Search for the cell housing the specified text and yield its [x, y] center coordinate. 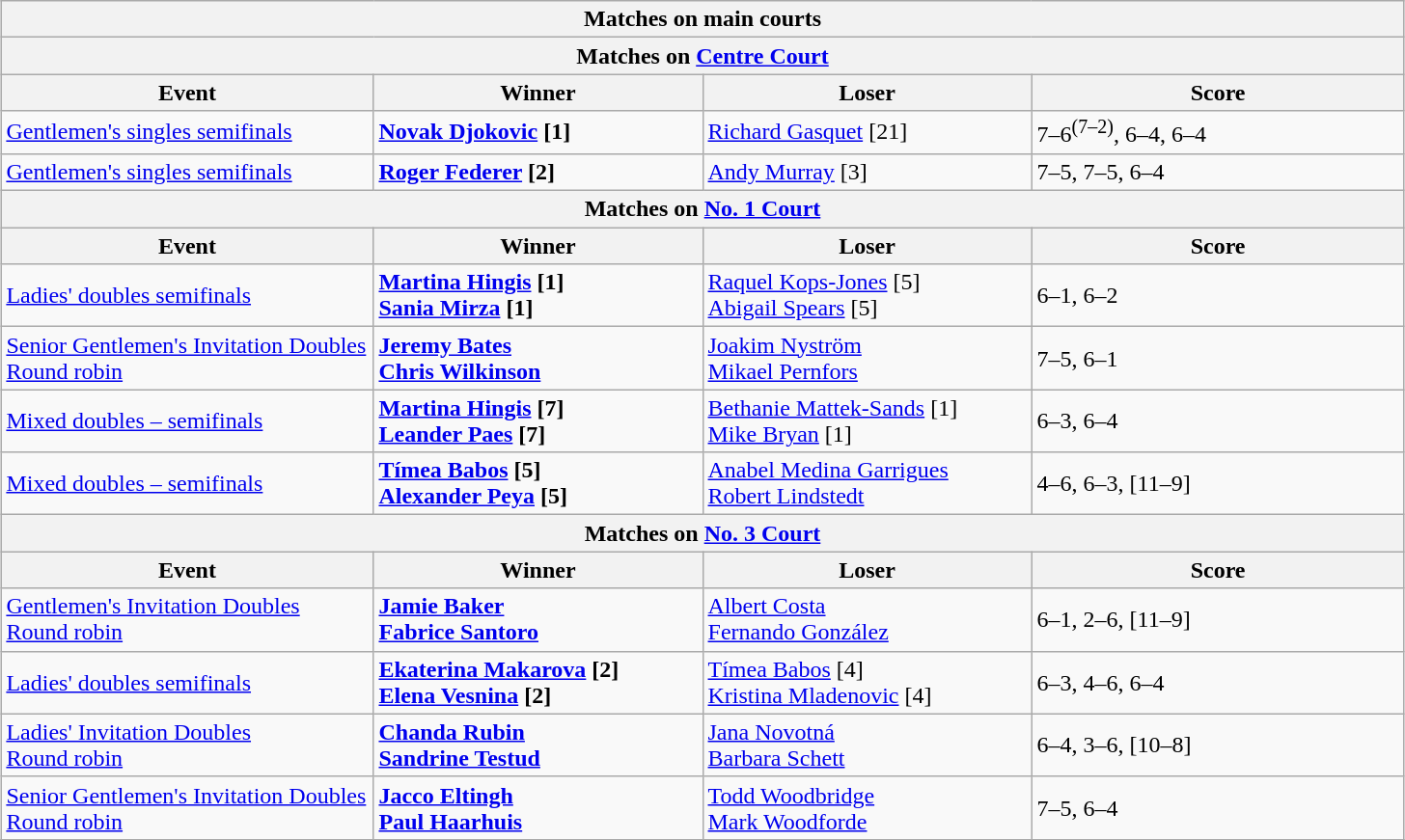
Roger Federer [2] [538, 172]
Martina Hingis [7] Leander Paes [7] [538, 420]
Ladies' Invitation Doubles Round robin [187, 745]
Bethanie Mattek-Sands [1] Mike Bryan [1] [867, 420]
Matches on main courts [702, 19]
Joakim Nyström Mikael Pernfors [867, 359]
Martina Hingis [1] Sania Mirza [1] [538, 295]
7–5, 6–4 [1218, 808]
Matches on No. 3 Court [702, 533]
Albert Costa Fernando González [867, 619]
Matches on No. 1 Court [702, 209]
Jeremy Bates Chris Wilkinson [538, 359]
Ekaterina Makarova [2] Elena Vesnina [2] [538, 683]
Gentlemen's Invitation Doubles Round robin [187, 619]
6–4, 3–6, [10–8] [1218, 745]
Richard Gasquet [21] [867, 133]
6–1, 6–2 [1218, 295]
7–5, 6–1 [1218, 359]
Matches on Centre Court [702, 56]
4–6, 6–3, [11–9] [1218, 484]
Raquel Kops-Jones [5] Abigail Spears [5] [867, 295]
6–1, 2–6, [11–9] [1218, 619]
Jana Novotná Barbara Schett [867, 745]
Jacco Eltingh Paul Haarhuis [538, 808]
Chanda Rubin Sandrine Testud [538, 745]
Jamie Baker Fabrice Santoro [538, 619]
Anabel Medina Garrigues Robert Lindstedt [867, 484]
7–5, 7–5, 6–4 [1218, 172]
Todd Woodbridge Mark Woodforde [867, 808]
Novak Djokovic [1] [538, 133]
7–6(7–2), 6–4, 6–4 [1218, 133]
6–3, 4–6, 6–4 [1218, 683]
6–3, 6–4 [1218, 420]
Tímea Babos [4] Kristina Mladenovic [4] [867, 683]
Tímea Babos [5] Alexander Peya [5] [538, 484]
Andy Murray [3] [867, 172]
